Determine the (x, y) coordinate at the center of the cell enclosing the given text.  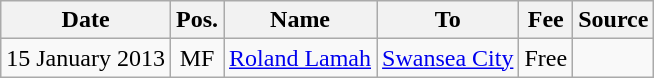
MF (196, 58)
Free (546, 58)
Roland Lamah (300, 58)
Source (614, 20)
15 January 2013 (86, 58)
Fee (546, 20)
To (448, 20)
Name (300, 20)
Swansea City (448, 58)
Date (86, 20)
Pos. (196, 20)
